Scan for the cell matching the given text and deliver its [X, Y] coordinate at center. 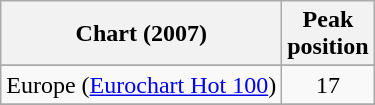
Peakposition [328, 34]
17 [328, 85]
Chart (2007) [142, 34]
Europe (Eurochart Hot 100) [142, 85]
